Determine the (X, Y) coordinate at the center of the cell enclosing the given text.  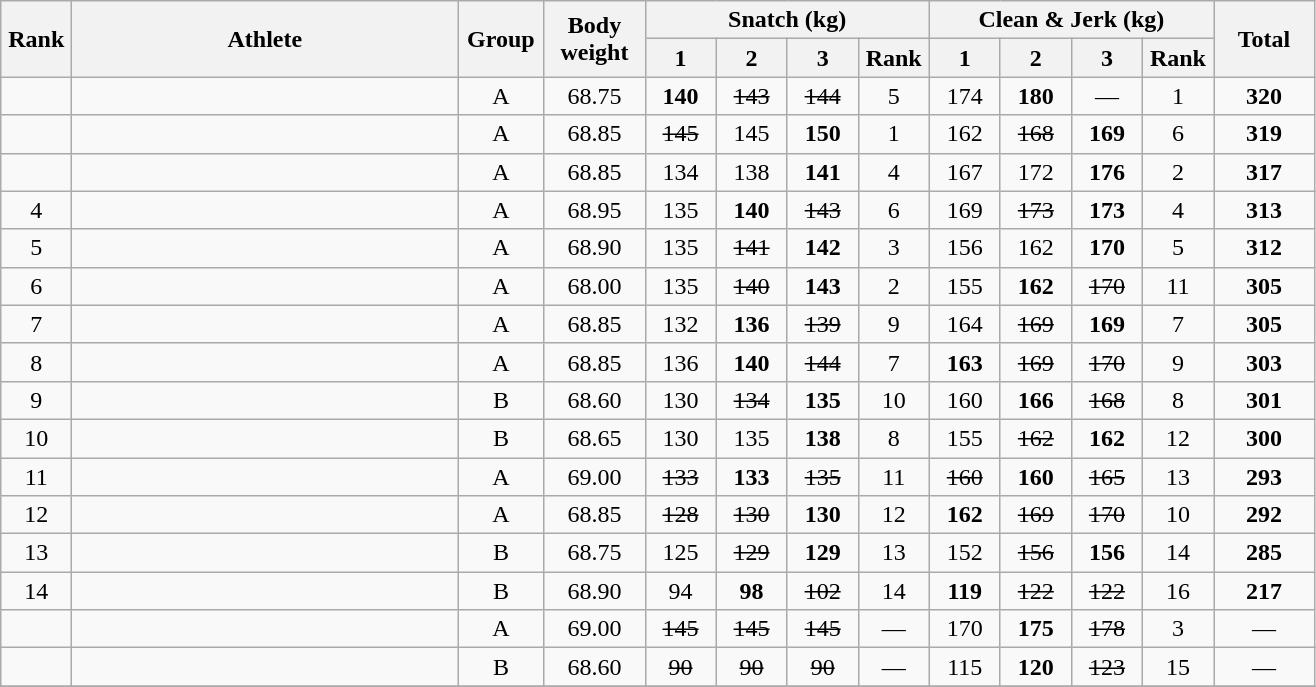
167 (964, 172)
172 (1036, 172)
68.00 (594, 286)
Athlete (265, 39)
300 (1264, 438)
119 (964, 591)
174 (964, 96)
132 (680, 324)
164 (964, 324)
Clean & Jerk (kg) (1071, 20)
152 (964, 553)
178 (1106, 629)
317 (1264, 172)
319 (1264, 134)
320 (1264, 96)
166 (1036, 400)
312 (1264, 248)
115 (964, 667)
293 (1264, 477)
142 (822, 248)
285 (1264, 553)
313 (1264, 210)
180 (1036, 96)
150 (822, 134)
301 (1264, 400)
Group (501, 39)
175 (1036, 629)
139 (822, 324)
123 (1106, 667)
Body weight (594, 39)
98 (752, 591)
128 (680, 515)
15 (1178, 667)
68.65 (594, 438)
94 (680, 591)
217 (1264, 591)
125 (680, 553)
292 (1264, 515)
Snatch (kg) (787, 20)
102 (822, 591)
176 (1106, 172)
16 (1178, 591)
163 (964, 362)
165 (1106, 477)
68.95 (594, 210)
303 (1264, 362)
120 (1036, 667)
Total (1264, 39)
